Return the (x, y) coordinate for the center point of the cell that contains the specified text.  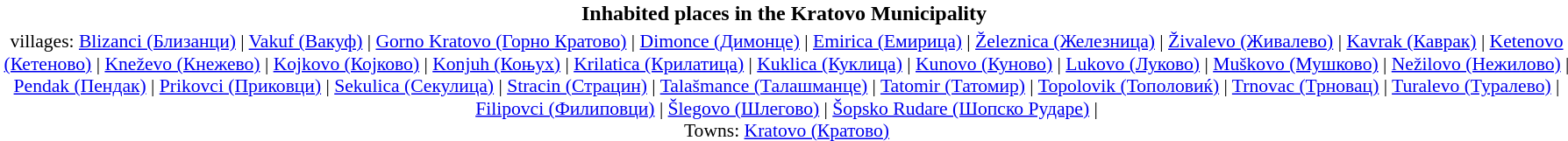
Inhabited places in the Kratovo Municipality (784, 13)
